Detect which cell encompasses the target text, then output its (X, Y) center coordinate. 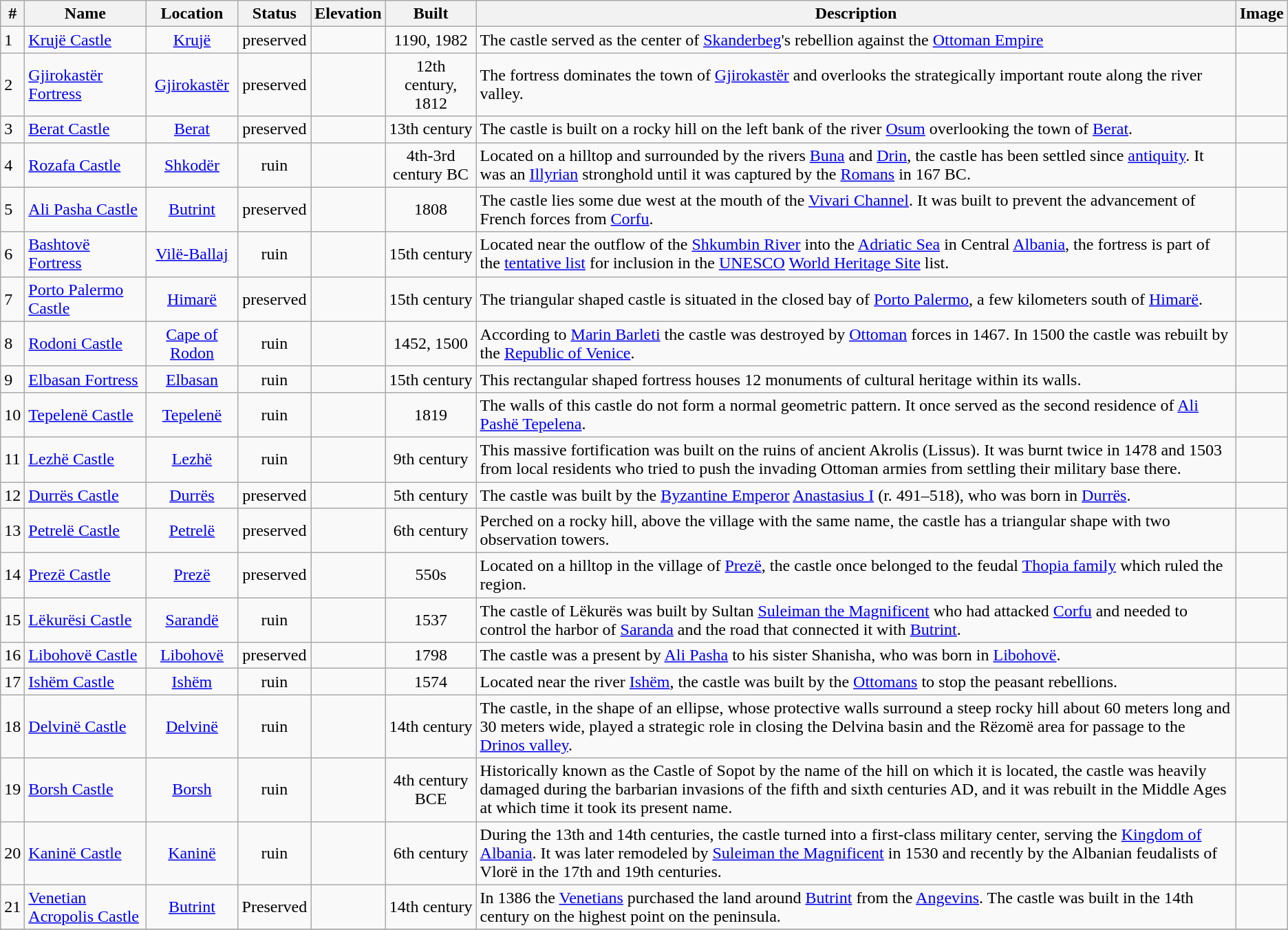
The castle was a present by Ali Pasha to his sister Shanisha, who was born in Libohovë. (856, 656)
Rozafa Castle (85, 165)
21 (12, 907)
Name (85, 14)
18 (12, 726)
# (12, 14)
The fortress dominates the town of Gjirokastër and overlooks the strategically important route along the river valley. (856, 85)
Borsh Castle (85, 790)
Delvinë Castle (85, 726)
Sarandë (192, 620)
The castle was built by the Byzantine Emperor Anastasius I (r. 491–518), who was born in Durrës. (856, 495)
According to Marin Barleti the castle was destroyed by Ottoman forces in 1467. In 1500 the castle was rebuilt by the Republic of Venice. (856, 344)
1819 (431, 414)
Location (192, 14)
Tepelenë (192, 414)
7 (12, 299)
19 (12, 790)
Prezë Castle (85, 575)
9th century (431, 459)
The walls of this castle do not form a normal geometric pattern. It once served as the second residence of Ali Pashë Tepelena. (856, 414)
Ishëm (192, 682)
Krujë Castle (85, 40)
8 (12, 344)
Durrës Castle (85, 495)
Delvinë (192, 726)
Elbasan (192, 379)
Gjirokastër (192, 85)
Lezhë Castle (85, 459)
Description (856, 14)
Preserved (275, 907)
Berat Castle (85, 129)
Built (431, 14)
4th century BCE (431, 790)
Tepelenë Castle (85, 414)
Krujë (192, 40)
10 (12, 414)
Located near the river Ishëm, the castle was built by the Ottomans to stop the peasant rebellions. (856, 682)
17 (12, 682)
5th century (431, 495)
Petrelë Castle (85, 531)
Durrës (192, 495)
Porto Palermo Castle (85, 299)
Kaninë (192, 853)
11 (12, 459)
Shkodër (192, 165)
20 (12, 853)
Lezhë (192, 459)
1574 (431, 682)
5 (12, 209)
Elevation (348, 14)
Elbasan Fortress (85, 379)
The triangular shaped castle is situated in the closed bay of Porto Palermo, a few kilometers south of Himarë. (856, 299)
Located on a hilltop in the village of Prezë, the castle once belonged to the feudal Thopia family which ruled the region. (856, 575)
2 (12, 85)
Borsh (192, 790)
Kaninë Castle (85, 853)
Bashtovë Fortress (85, 255)
Image (1262, 14)
1537 (431, 620)
1190, 1982 (431, 40)
Status (275, 14)
4 (12, 165)
1808 (431, 209)
Lëkurësi Castle (85, 620)
Gjirokastër Fortress (85, 85)
6 (12, 255)
Perched on a rocky hill, above the village with the same name, the castle has a triangular shape with two observation towers. (856, 531)
15 (12, 620)
Vilë-Ballaj (192, 255)
Berat (192, 129)
4th-3rd century BC (431, 165)
1 (12, 40)
Prezë (192, 575)
The castle served as the center of Skanderbeg's rebellion against the Ottoman Empire (856, 40)
13th century (431, 129)
9 (12, 379)
12th century, 1812 (431, 85)
Libohovë (192, 656)
The castle is built on a rocky hill on the left bank of the river Osum overlooking the town of Berat. (856, 129)
1798 (431, 656)
550s (431, 575)
16 (12, 656)
1452, 1500 (431, 344)
Cape of Rodon (192, 344)
12 (12, 495)
14 (12, 575)
Ishëm Castle (85, 682)
Petrelë (192, 531)
Ali Pasha Castle (85, 209)
Libohovë Castle (85, 656)
3 (12, 129)
Himarë (192, 299)
This rectangular shaped fortress houses 12 monuments of cultural heritage within its walls. (856, 379)
13 (12, 531)
Venetian Acropolis Castle (85, 907)
Rodoni Castle (85, 344)
The castle lies some due west at the mouth of the Vivari Channel. It was built to prevent the advancement of French forces from Corfu. (856, 209)
